For the text-containing cell, return its midpoint in [X, Y] coordinate format. 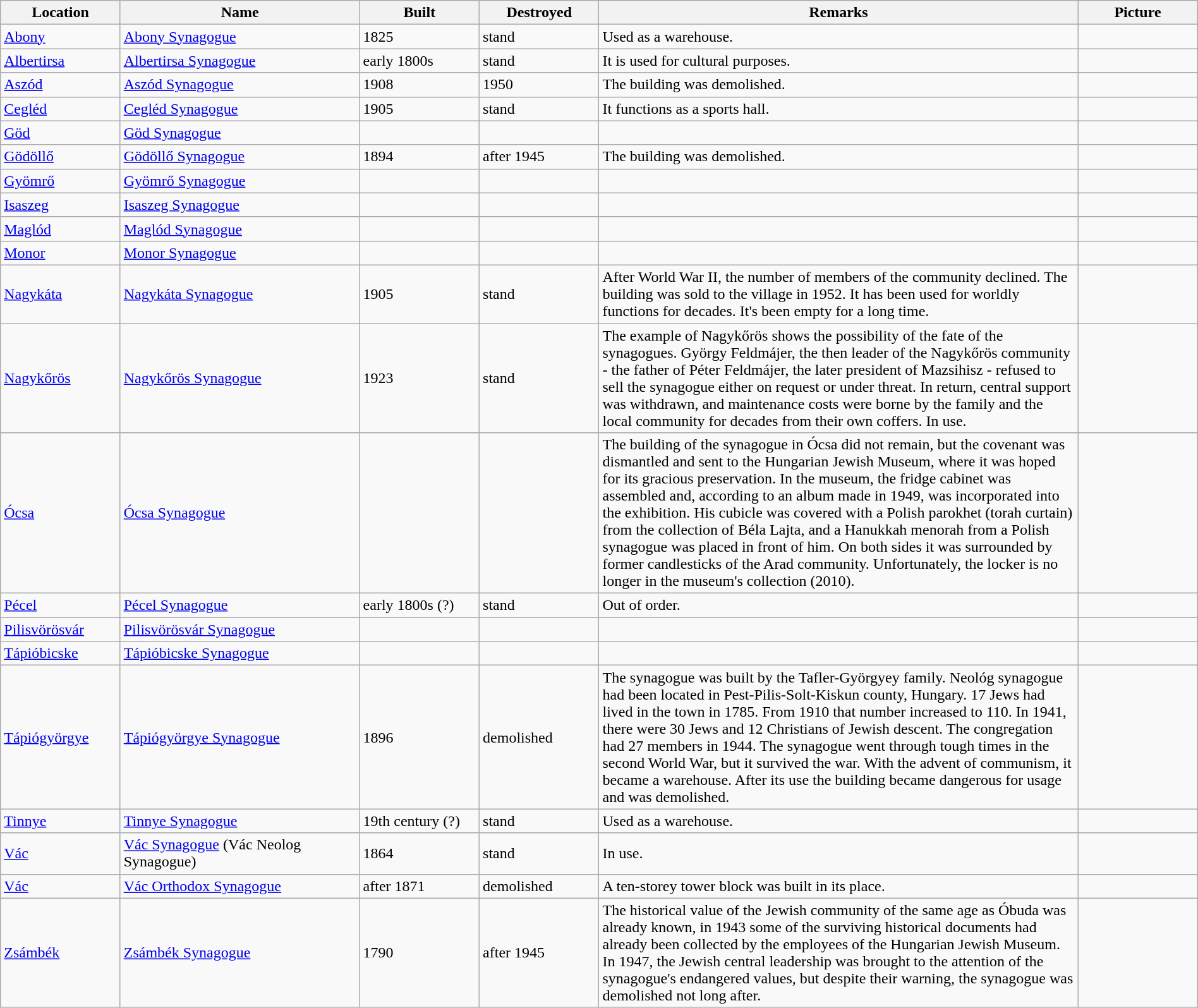
Ócsa [61, 513]
Built [420, 13]
early 1800s [420, 61]
after 1871 [420, 886]
Isaszeg Synagogue [240, 205]
Maglód [61, 229]
Tápióbicske [61, 653]
Albertirsa Synagogue [240, 61]
It is used for cultural purposes. [838, 61]
A ten-storey tower block was built in its place. [838, 886]
Pécel Synagogue [240, 605]
Tinnye [61, 821]
Pilisvörösvár Synagogue [240, 629]
1864 [420, 853]
Tápiógyörgye Synagogue [240, 737]
Zsámbék [61, 953]
Maglód Synagogue [240, 229]
Abony Synagogue [240, 37]
Albertirsa [61, 61]
Destroyed [540, 13]
Göd [61, 133]
Cegléd [61, 109]
Aszód [61, 85]
1894 [420, 157]
Ócsa Synagogue [240, 513]
1908 [420, 85]
Zsámbék Synagogue [240, 953]
Tápióbicske Synagogue [240, 653]
Vác Synagogue (Vác Neolog Synagogue) [240, 853]
Gyömrő Synagogue [240, 181]
Nagykőrös Synagogue [240, 378]
Tápiógyörgye [61, 737]
Abony [61, 37]
Name [240, 13]
It functions as a sports hall. [838, 109]
Isaszeg [61, 205]
Gödöllő [61, 157]
Out of order. [838, 605]
1825 [420, 37]
Picture [1137, 13]
Remarks [838, 13]
1896 [420, 737]
Gödöllő Synagogue [240, 157]
Gyömrő [61, 181]
Location [61, 13]
Nagykáta [61, 294]
Pécel [61, 605]
Göd Synagogue [240, 133]
In use. [838, 853]
Pilisvörösvár [61, 629]
early 1800s (?) [420, 605]
19th century (?) [420, 821]
1950 [540, 85]
1923 [420, 378]
Aszód Synagogue [240, 85]
Nagykőrös [61, 378]
Monor [61, 253]
Nagykáta Synagogue [240, 294]
Cegléd Synagogue [240, 109]
1790 [420, 953]
Tinnye Synagogue [240, 821]
Vác Orthodox Synagogue [240, 886]
Monor Synagogue [240, 253]
